Pinpoint the cell where the given text exists, returning its [X, Y] midpoint coordinate. 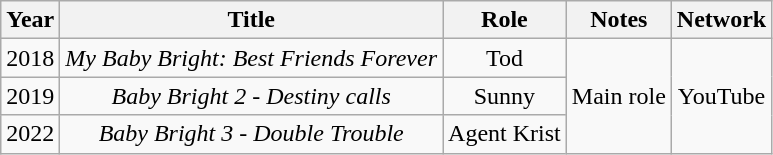
Network [721, 20]
YouTube [721, 96]
Main role [618, 96]
2022 [30, 134]
Year [30, 20]
Role [505, 20]
My Baby Bright: Best Friends Forever [252, 58]
Notes [618, 20]
2019 [30, 96]
Sunny [505, 96]
Agent Krist [505, 134]
2018 [30, 58]
Tod [505, 58]
Title [252, 20]
Baby Bright 2 - Destiny calls [252, 96]
Baby Bright 3 - Double Trouble [252, 134]
